For the text-containing cell, return its midpoint in [X, Y] coordinate format. 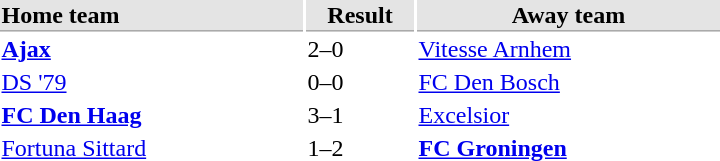
FC Den Haag [152, 115]
DS '79 [152, 83]
FC Den Bosch [568, 83]
2–0 [360, 49]
Away team [568, 16]
Ajax [152, 49]
Result [360, 16]
3–1 [360, 115]
0–0 [360, 83]
Vitesse Arnhem [568, 49]
Excelsior [568, 115]
Home team [152, 16]
